Find where the given text appears and provide that cell's center as (X, Y) coordinate. 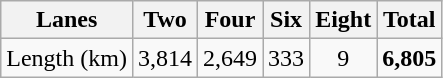
333 (286, 58)
Two (164, 20)
9 (344, 58)
Total (410, 20)
6,805 (410, 58)
Lanes (67, 20)
Four (230, 20)
Six (286, 20)
2,649 (230, 58)
Eight (344, 20)
Length (km) (67, 58)
3,814 (164, 58)
